Return [X, Y] of the center of cell containing provided text 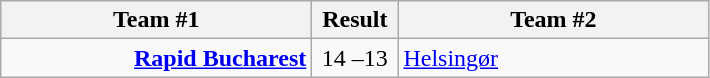
14 –13 [355, 58]
Team #1 [156, 20]
Team #2 [554, 20]
Helsingør [554, 58]
Result [355, 20]
Rapid Bucharest [156, 58]
